Pinpoint the cell where the given text exists, returning its (x, y) midpoint coordinate. 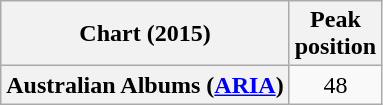
Australian Albums (ARIA) (145, 85)
48 (335, 85)
Chart (2015) (145, 34)
Peakposition (335, 34)
